Scan for the cell matching the given text and deliver its [X, Y] coordinate at center. 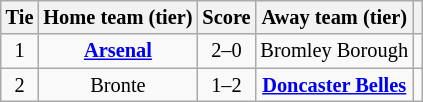
Away team (tier) [334, 17]
Score [226, 17]
1 [20, 51]
Home team (tier) [118, 17]
2–0 [226, 51]
1–2 [226, 85]
2 [20, 85]
Arsenal [118, 51]
Bronte [118, 85]
Bromley Borough [334, 51]
Tie [20, 17]
Doncaster Belles [334, 85]
